Search for the cell housing the specified text and yield its (x, y) center coordinate. 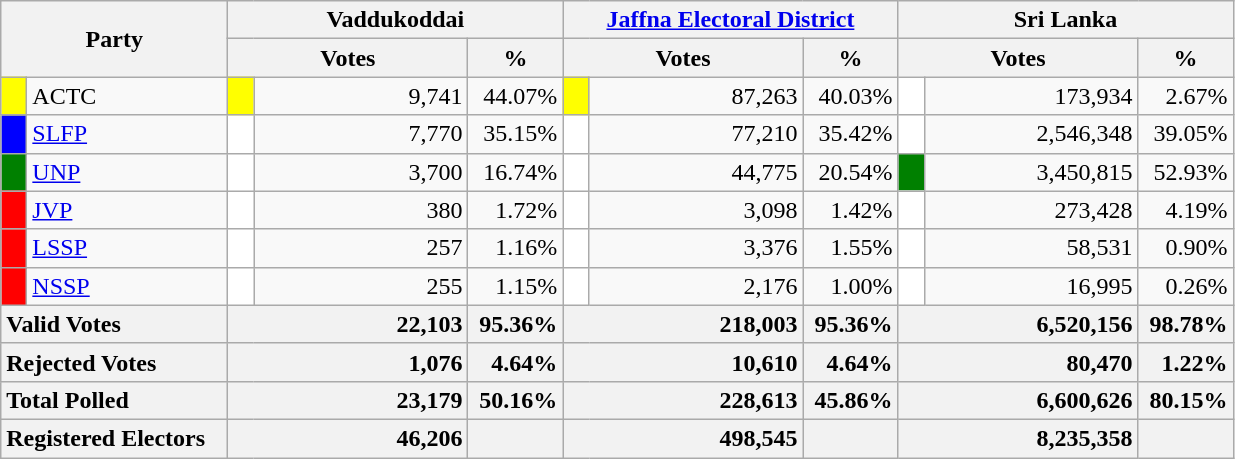
10,610 (683, 362)
Vaddukoddai (396, 20)
52.93% (1186, 172)
1.72% (516, 210)
228,613 (683, 400)
273,428 (1031, 210)
3,700 (361, 172)
Registered Electors (114, 438)
SLFP (128, 134)
8,235,358 (1018, 438)
0.90% (1186, 248)
JVP (128, 210)
Sri Lanka (1066, 20)
6,520,156 (1018, 324)
44,775 (696, 172)
257 (361, 248)
3,376 (696, 248)
LSSP (128, 248)
Rejected Votes (114, 362)
1.22% (1186, 362)
0.26% (1186, 286)
4.19% (1186, 210)
44.07% (516, 96)
7,770 (361, 134)
39.05% (1186, 134)
UNP (128, 172)
45.86% (850, 400)
NSSP (128, 286)
Valid Votes (114, 324)
255 (361, 286)
50.16% (516, 400)
80.15% (1186, 400)
173,934 (1031, 96)
77,210 (696, 134)
46,206 (348, 438)
1.00% (850, 286)
98.78% (1186, 324)
1,076 (348, 362)
23,179 (348, 400)
380 (361, 210)
22,103 (348, 324)
87,263 (696, 96)
Total Polled (114, 400)
2,546,348 (1031, 134)
3,098 (696, 210)
1.16% (516, 248)
2.67% (1186, 96)
Jaffna Electoral District (730, 20)
20.54% (850, 172)
16,995 (1031, 286)
2,176 (696, 286)
16.74% (516, 172)
ACTC (128, 96)
218,003 (683, 324)
3,450,815 (1031, 172)
1.42% (850, 210)
58,531 (1031, 248)
Party (114, 39)
80,470 (1018, 362)
35.42% (850, 134)
1.15% (516, 286)
498,545 (683, 438)
6,600,626 (1018, 400)
35.15% (516, 134)
1.55% (850, 248)
9,741 (361, 96)
40.03% (850, 96)
